Scan for the cell matching the given text and deliver its (X, Y) coordinate at center. 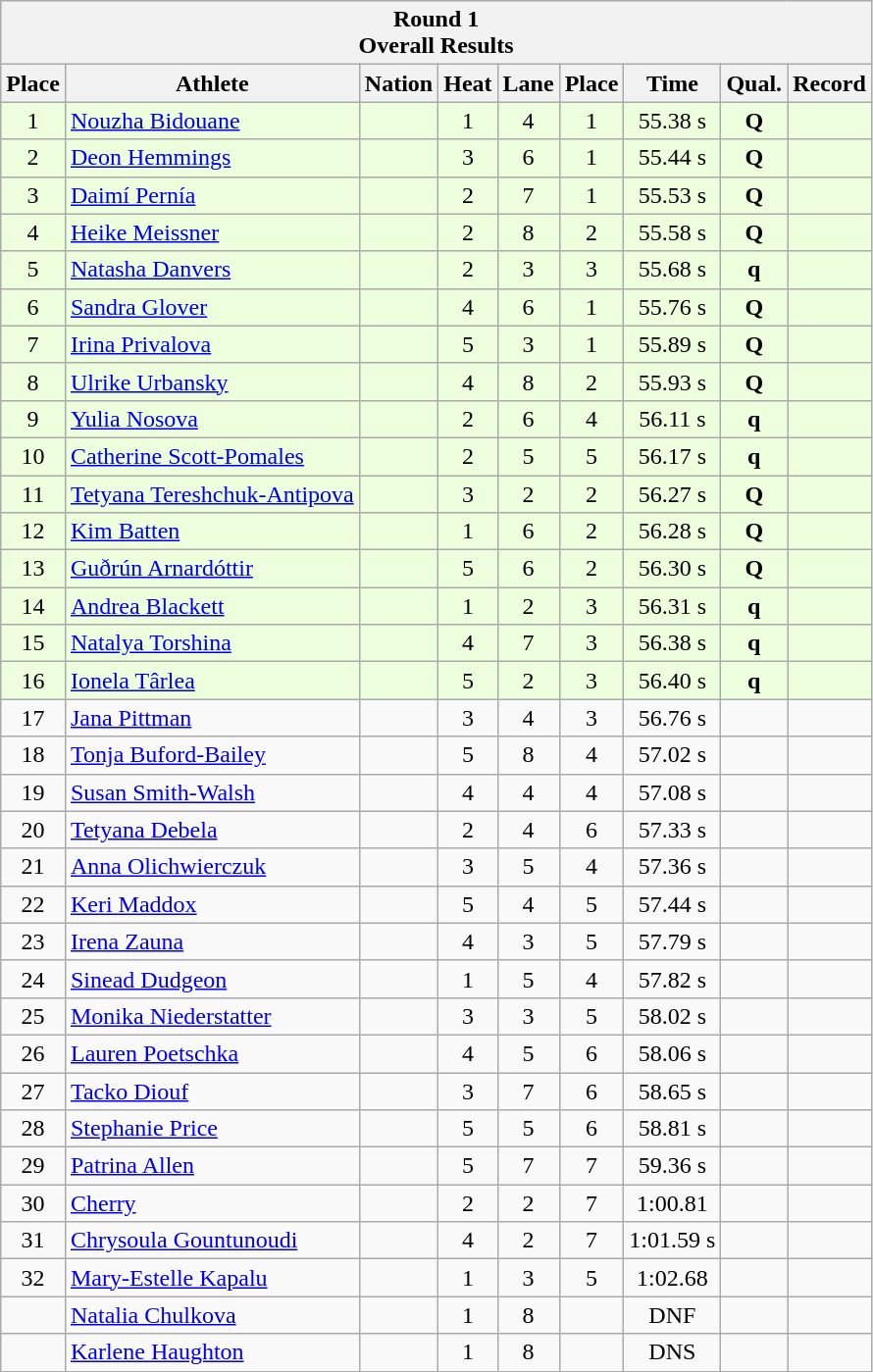
Catherine Scott-Pomales (212, 456)
Time (673, 83)
15 (33, 643)
56.38 s (673, 643)
Tetyana Tereshchuk-Antipova (212, 493)
55.58 s (673, 232)
28 (33, 1129)
21 (33, 867)
Ionela Târlea (212, 681)
10 (33, 456)
1:00.81 (673, 1203)
Mary-Estelle Kapalu (212, 1278)
Jana Pittman (212, 718)
Nation (398, 83)
Ulrike Urbansky (212, 381)
56.76 s (673, 718)
Susan Smith-Walsh (212, 792)
57.02 s (673, 755)
Guðrún Arnardóttir (212, 569)
Heike Meissner (212, 232)
56.27 s (673, 493)
23 (33, 941)
56.28 s (673, 532)
Lane (528, 83)
58.06 s (673, 1053)
Keri Maddox (212, 904)
55.93 s (673, 381)
Sandra Glover (212, 307)
Stephanie Price (212, 1129)
Athlete (212, 83)
31 (33, 1241)
1:01.59 s (673, 1241)
16 (33, 681)
Tacko Diouf (212, 1092)
55.44 s (673, 158)
26 (33, 1053)
Natalya Torshina (212, 643)
12 (33, 532)
57.33 s (673, 830)
30 (33, 1203)
56.17 s (673, 456)
Tonja Buford-Bailey (212, 755)
1:02.68 (673, 1278)
Daimí Pernía (212, 195)
59.36 s (673, 1166)
Yulia Nosova (212, 419)
Tetyana Debela (212, 830)
55.89 s (673, 344)
57.44 s (673, 904)
Lauren Poetschka (212, 1053)
Qual. (754, 83)
56.31 s (673, 606)
57.36 s (673, 867)
58.65 s (673, 1092)
Record (830, 83)
55.38 s (673, 121)
DNF (673, 1315)
29 (33, 1166)
Heat (468, 83)
22 (33, 904)
Karlene Haughton (212, 1352)
Kim Batten (212, 532)
17 (33, 718)
Andrea Blackett (212, 606)
57.82 s (673, 979)
Anna Olichwierczuk (212, 867)
25 (33, 1016)
55.76 s (673, 307)
Chrysoula Gountunoudi (212, 1241)
Deon Hemmings (212, 158)
Cherry (212, 1203)
58.81 s (673, 1129)
Monika Niederstatter (212, 1016)
Irena Zauna (212, 941)
9 (33, 419)
Round 1 Overall Results (436, 33)
DNS (673, 1352)
Natalia Chulkova (212, 1315)
56.30 s (673, 569)
Sinead Dudgeon (212, 979)
24 (33, 979)
58.02 s (673, 1016)
13 (33, 569)
20 (33, 830)
55.68 s (673, 270)
Nouzha Bidouane (212, 121)
11 (33, 493)
56.11 s (673, 419)
Irina Privalova (212, 344)
27 (33, 1092)
18 (33, 755)
Natasha Danvers (212, 270)
57.79 s (673, 941)
57.08 s (673, 792)
19 (33, 792)
14 (33, 606)
55.53 s (673, 195)
Patrina Allen (212, 1166)
56.40 s (673, 681)
32 (33, 1278)
